Find where the given text appears and provide that cell's center as (x, y) coordinate. 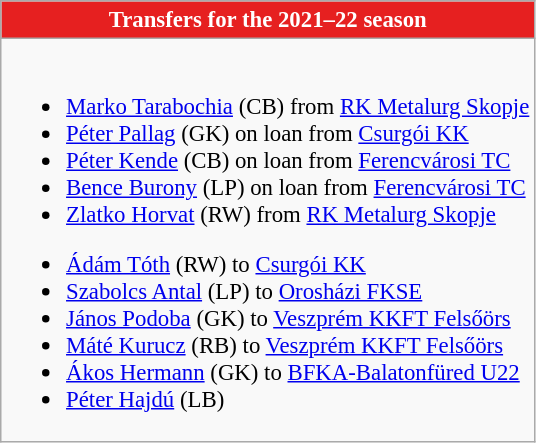
Transfers for the 2021–22 season (268, 20)
